Locate the cell with the specified text and output its (X, Y) center coordinate. 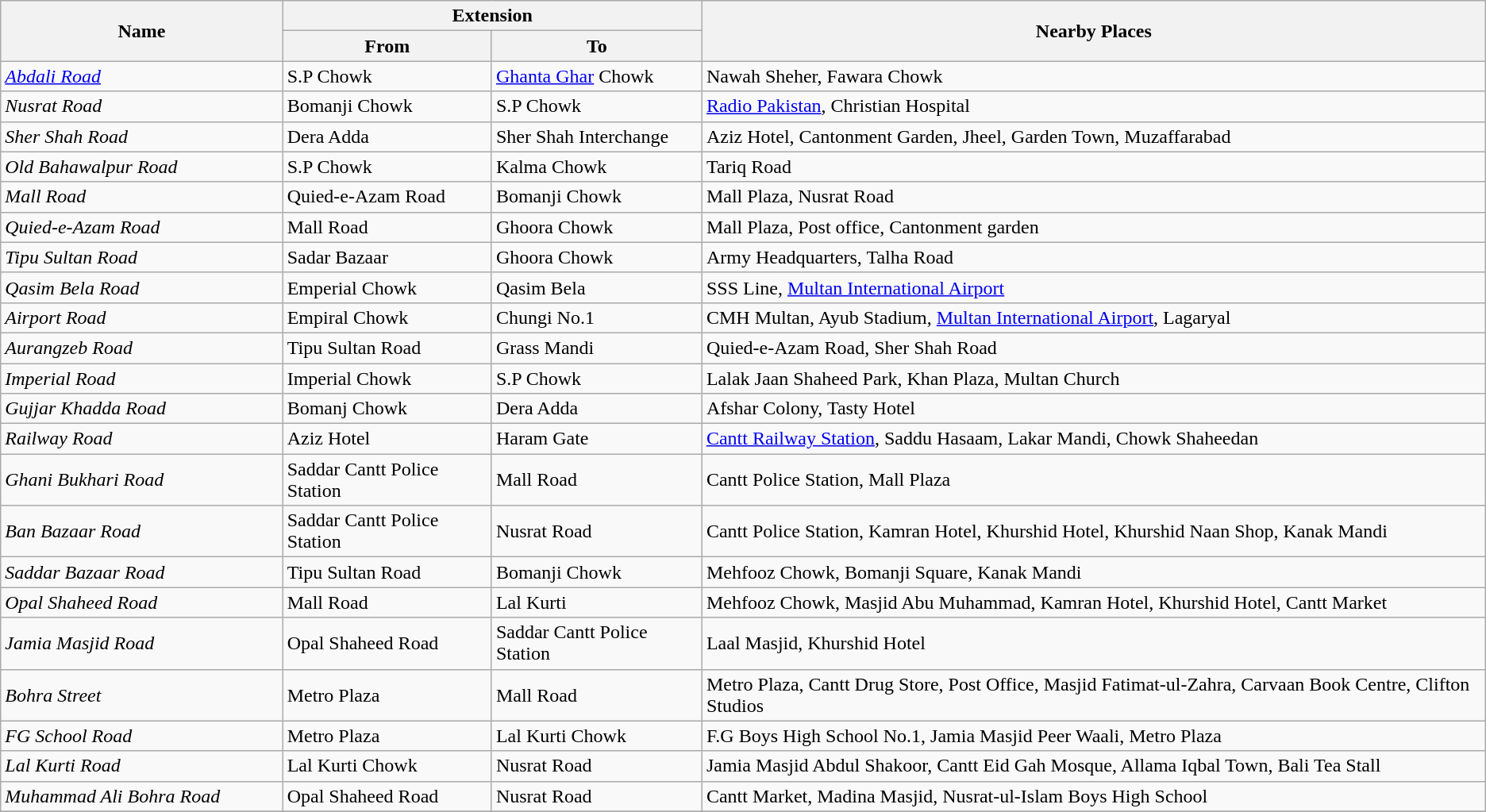
Sher Shah Road (141, 137)
Gujjar Khadda Road (141, 409)
Mehfooz Chowk, Bomanji Square, Kanak Mandi (1094, 572)
Jamia Masjid Road (141, 643)
Haram Gate (597, 439)
Cantt Market, Madina Masjid, Nusrat-ul-Islam Boys High School (1094, 796)
Mehfooz Chowk, Masjid Abu Muhammad, Kamran Hotel, Khurshid Hotel, Cantt Market (1094, 602)
Chungi No.1 (597, 317)
Saddar Bazaar Road (141, 572)
Bomanj Chowk (387, 409)
Aurangzeb Road (141, 348)
Nearby Places (1094, 31)
Grass Mandi (597, 348)
Mall Plaza, Post office, Cantonment garden (1094, 227)
Cantt Police Station, Mall Plaza (1094, 479)
Metro Plaza, Cantt Drug Store, Post Office, Masjid Fatimat-ul-Zahra, Carvaan Book Centre, Clifton Studios (1094, 695)
Nawah Sheher, Fawara Chowk (1094, 76)
Ban Bazaar Road (141, 532)
Radio Pakistan, Christian Hospital (1094, 106)
Name (141, 31)
CMH Multan, Ayub Stadium, Multan International Airport, Lagaryal (1094, 317)
Imperial Road (141, 379)
Laal Masjid, Khurshid Hotel (1094, 643)
Mall Plaza, Nusrat Road (1094, 197)
Empiral Chowk (387, 317)
Aziz Hotel, Cantonment Garden, Jheel, Garden Town, Muzaffarabad (1094, 137)
From (387, 46)
Railway Road (141, 439)
Afshar Colony, Tasty Hotel (1094, 409)
Ghanta Ghar Chowk (597, 76)
Imperial Chowk (387, 379)
Quied-e-Azam Road, Sher Shah Road (1094, 348)
Cantt Railway Station, Saddu Hasaam, Lakar Mandi, Chowk Shaheedan (1094, 439)
SSS Line, Multan International Airport (1094, 287)
Army Headquarters, Talha Road (1094, 257)
Sadar Bazaar (387, 257)
Ghani Bukhari Road (141, 479)
Extension (492, 16)
Lalak Jaan Shaheed Park, Khan Plaza, Multan Church (1094, 379)
Qasim Bela (597, 287)
Abdali Road (141, 76)
Kalma Chowk (597, 167)
FG School Road (141, 736)
Muhammad Ali Bohra Road (141, 796)
To (597, 46)
Bohra Street (141, 695)
Old Bahawalpur Road (141, 167)
Lal Kurti Road (141, 766)
Emperial Chowk (387, 287)
Sher Shah Interchange (597, 137)
Tariq Road (1094, 167)
Lal Kurti (597, 602)
Airport Road (141, 317)
Aziz Hotel (387, 439)
F.G Boys High School No.1, Jamia Masjid Peer Waali, Metro Plaza (1094, 736)
Cantt Police Station, Kamran Hotel, Khurshid Hotel, Khurshid Naan Shop, Kanak Mandi (1094, 532)
Jamia Masjid Abdul Shakoor, Cantt Eid Gah Mosque, Allama Iqbal Town, Bali Tea Stall (1094, 766)
Qasim Bela Road (141, 287)
